Find where the given text appears and provide that cell's center as [x, y] coordinate. 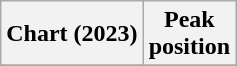
Peakposition [189, 34]
Chart (2023) [72, 34]
